From the cell containing the given text, extract its center point as [X, Y] coordinate. 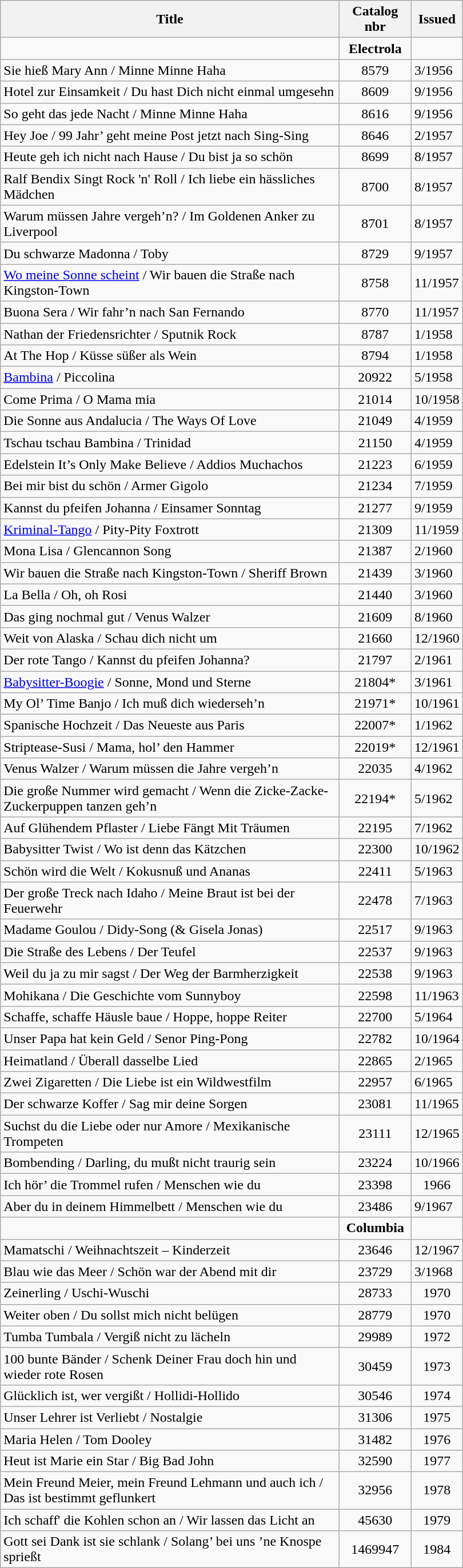
2/1957 [437, 135]
8787 [375, 334]
5/1958 [437, 378]
1979 [437, 1520]
7/1962 [437, 828]
30459 [375, 1366]
So geht das jede Nacht / Minne Minne Haha [170, 114]
21804* [375, 681]
21049 [375, 421]
Columbia [375, 1228]
La Bella / Oh, oh Rosi [170, 595]
21439 [375, 573]
21971* [375, 704]
10/1961 [437, 704]
10/1964 [437, 1038]
31482 [375, 1439]
Glücklich ist, wer vergißt / Hollidi-Hollido [170, 1395]
11/1965 [437, 1104]
10/1962 [437, 849]
Weil du ja zu mir sagst / Der Weg der Barmherzigkeit [170, 973]
My Ol’ Time Banjo / Ich muß dich wiederseh’n [170, 704]
8729 [375, 253]
Aber du in deinem Himmelbett / Menschen wie du [170, 1206]
23224 [375, 1163]
22538 [375, 973]
32590 [375, 1461]
Heut ist Marie ein Star / Big Bad John [170, 1461]
Mona Lisa / Glencannon Song [170, 551]
Buona Sera / Wir fahr’n nach San Fernando [170, 312]
21309 [375, 530]
Madame Goulou / Didy-Song (& Gisela Jonas) [170, 930]
Babysitter Twist / Wo ist denn das Kätzchen [170, 849]
Come Prima / O Mama mia [170, 399]
Der große Treck nach Idaho / Meine Braut ist bei der Feuerwehr [170, 900]
7/1963 [437, 900]
Nathan der Friedensrichter / Sputnik Rock [170, 334]
Babysitter-Boogie / Sonne, Mond und Sterne [170, 681]
Bambina / Piccolina [170, 378]
Title [170, 19]
Die Sonne aus Andalucia / The Ways Of Love [170, 421]
1469947 [375, 1549]
Catalog nbr [375, 19]
Hey Joe / 99 Jahr’ geht meine Post jetzt nach Sing-Sing [170, 135]
22300 [375, 849]
Ralf Bendix Singt Rock 'n' Roll / Ich liebe ein hässliches Mädchen [170, 186]
22035 [375, 769]
6/1965 [437, 1082]
32956 [375, 1491]
At The Hop / Küsse süßer als Wein [170, 356]
Bei mir bist du schön / Armer Gigolo [170, 486]
22195 [375, 828]
Bombending / Darling, du mußt nicht traurig sein [170, 1163]
Zwei Zigaretten / Die Liebe ist ein Wildwestfilm [170, 1082]
100 bunte Bänder / Schenk Deiner Frau doch hin und wieder rote Rosen [170, 1366]
22194* [375, 799]
12/1967 [437, 1250]
8616 [375, 114]
22598 [375, 995]
11/1959 [437, 530]
28779 [375, 1315]
8701 [375, 224]
10/1958 [437, 399]
Mein Freund Meier, mein Freund Lehmann und auch ich / Das ist bestimmt geflunkert [170, 1491]
1978 [437, 1491]
23646 [375, 1250]
8700 [375, 186]
Unser Lehrer ist Verliebt / Nostalgie [170, 1417]
22478 [375, 900]
29989 [375, 1337]
8699 [375, 157]
5/1962 [437, 799]
21440 [375, 595]
8794 [375, 356]
Weit von Alaska / Schau dich nicht um [170, 638]
Schön wird die Welt / Kokusnuß und Ananas [170, 871]
22782 [375, 1038]
Blau wie das Meer / Schön war der Abend mit dir [170, 1272]
3/1956 [437, 70]
23398 [375, 1185]
9/1967 [437, 1206]
23111 [375, 1133]
Die große Nummer wird gemacht / Wenn die Zicke-Zacke-Zuckerpuppen tanzen geh’n [170, 799]
Electrola [375, 49]
Tumba Tumbala / Vergiß nicht zu lächeln [170, 1337]
Tschau tschau Bambina / Trinidad [170, 443]
2/1960 [437, 551]
28733 [375, 1293]
45630 [375, 1520]
Spanische Hochzeit / Das Neueste aus Paris [170, 725]
8758 [375, 282]
Gott sei Dank ist sie schlank / Solang’ bei uns ’ne Knospe sprießt [170, 1549]
Issued [437, 19]
Weiter oben / Du sollst mich nicht belügen [170, 1315]
23081 [375, 1104]
Heimatland / Überall dasselbe Lied [170, 1061]
10/1966 [437, 1163]
6/1959 [437, 464]
8770 [375, 312]
8646 [375, 135]
Suchst du die Liebe oder nur Amore / Mexikanische Trompeten [170, 1133]
1984 [437, 1549]
21277 [375, 508]
Der schwarze Koffer / Sag mir deine Sorgen [170, 1104]
20922 [375, 378]
22411 [375, 871]
Schaffe, schaffe Häusle baue / Hoppe, hoppe Reiter [170, 1017]
1977 [437, 1461]
Zeinerling / Uschi-Wuschi [170, 1293]
Du schwarze Madonna / Toby [170, 253]
Striptease-Susi / Mama, hol’ den Hammer [170, 747]
21234 [375, 486]
4/1962 [437, 769]
3/1961 [437, 681]
Maria Helen / Tom Dooley [170, 1439]
Kannst du pfeifen Johanna / Einsamer Sonntag [170, 508]
31306 [375, 1417]
2/1965 [437, 1061]
Ich schaff' die Kohlen schon an / Wir lassen das Licht an [170, 1520]
Wo meine Sonne scheint / Wir bauen die Straße nach Kingston-Town [170, 282]
Die Straße des Lebens / Der Teufel [170, 952]
Wir bauen die Straße nach Kingston-Town / Sheriff Brown [170, 573]
1/1962 [437, 725]
Venus Walzer / Warum müssen die Jahre vergeh’n [170, 769]
1976 [437, 1439]
23729 [375, 1272]
5/1964 [437, 1017]
22957 [375, 1082]
Auf Glühendem Pflaster / Liebe Fängt Mit Träumen [170, 828]
21387 [375, 551]
Mamatschi / Weihnachtszeit – Kinderzeit [170, 1250]
1973 [437, 1366]
22537 [375, 952]
23486 [375, 1206]
1972 [437, 1337]
22865 [375, 1061]
Der rote Tango / Kannst du pfeifen Johanna? [170, 660]
1975 [437, 1417]
21014 [375, 399]
Mohikana / Die Geschichte vom Sunnyboy [170, 995]
11/1963 [437, 995]
Das ging nochmal gut / Venus Walzer [170, 616]
5/1963 [437, 871]
8609 [375, 92]
12/1961 [437, 747]
21223 [375, 464]
Edelstein It’s Only Make Believe / Addios Muchachos [170, 464]
Unser Papa hat kein Geld / Senor Ping-Pong [170, 1038]
9/1957 [437, 253]
22019* [375, 747]
22007* [375, 725]
21150 [375, 443]
21797 [375, 660]
9/1959 [437, 508]
Heute geh ich nicht nach Hause / Du bist ja so schön [170, 157]
8579 [375, 70]
1974 [437, 1395]
Warum müssen Jahre vergeh’n? / Im Goldenen Anker zu Liverpool [170, 224]
22700 [375, 1017]
12/1965 [437, 1133]
Sie hieß Mary Ann / Minne Minne Haha [170, 70]
7/1959 [437, 486]
Kriminal-Tango / Pity-Pity Foxtrott [170, 530]
22517 [375, 930]
1966 [437, 1185]
Ich hör’ die Trommel rufen / Menschen wie du [170, 1185]
2/1961 [437, 660]
3/1968 [437, 1272]
Hotel zur Einsamkeit / Du hast Dich nicht einmal umgesehn [170, 92]
21660 [375, 638]
21609 [375, 616]
8/1960 [437, 616]
30546 [375, 1395]
12/1960 [437, 638]
